Determine the (x, y) coordinate at the center of the cell enclosing the given text.  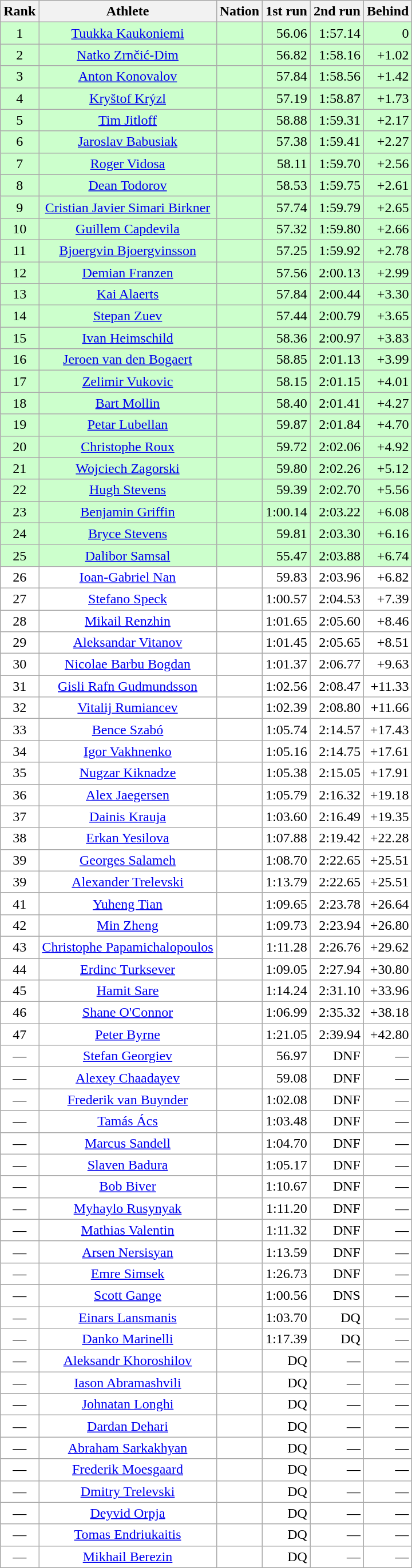
Kryštof Krýzl (128, 98)
6 (19, 142)
Dmitry Trelevski (128, 1491)
Frederik Moesgaard (128, 1470)
55.47 (287, 555)
Stepan Zuev (128, 316)
Dardan Dehari (128, 1426)
+17.61 (387, 751)
59.81 (287, 534)
1:09.73 (287, 925)
2:19.42 (336, 838)
Zelimir Vukovic (128, 381)
59.72 (287, 447)
28 (19, 620)
Tamás Ács (128, 1121)
2:02.70 (336, 490)
2:05.60 (336, 620)
+26.80 (387, 925)
Min Zheng (128, 925)
2:14.75 (336, 751)
2:06.77 (336, 664)
1:14.24 (287, 991)
Emre Simsek (128, 1273)
56.97 (287, 1056)
+2.27 (387, 142)
Tim Jitloff (128, 120)
58.11 (287, 164)
+26.64 (387, 904)
1:11.20 (287, 1208)
57.38 (287, 142)
Nicolae Barbu Bogdan (128, 664)
1:02.56 (287, 686)
2:04.53 (336, 599)
26 (19, 577)
1:05.38 (287, 773)
58.53 (287, 185)
+1.02 (387, 55)
1:26.73 (287, 1273)
Erdinc Turksever (128, 969)
1:00.14 (287, 512)
31 (19, 686)
17 (19, 381)
Stefano Speck (128, 599)
Bence Szabó (128, 730)
DNS (336, 1295)
Benjamin Griffin (128, 512)
+7.39 (387, 599)
2:26.76 (336, 947)
+17.43 (387, 730)
21 (19, 468)
1:59.70 (336, 164)
1:11.28 (287, 947)
Dainis Krauja (128, 817)
Mikhail Berezin (128, 1557)
1:59.80 (336, 229)
Petar Lubellan (128, 425)
Scott Gange (128, 1295)
57.19 (287, 98)
Cristian Javier Simari Birkner (128, 207)
Dean Todorov (128, 185)
2:02.26 (336, 468)
2 (19, 55)
1:05.74 (287, 730)
2:01.15 (336, 381)
2:00.79 (336, 316)
Alex Jaegersen (128, 795)
58.40 (287, 403)
Deyvid Orpja (128, 1513)
59.08 (287, 1078)
42 (19, 925)
3 (19, 77)
+42.80 (387, 1034)
10 (19, 229)
+4.27 (387, 403)
+2.99 (387, 273)
Anton Konovalov (128, 77)
43 (19, 947)
+5.56 (387, 490)
1:58.56 (336, 77)
Danko Marinelli (128, 1339)
19 (19, 425)
Marcus Sandell (128, 1143)
2:08.80 (336, 708)
2:16.32 (336, 795)
1:05.17 (287, 1165)
15 (19, 338)
1:58.16 (336, 55)
46 (19, 1013)
2:03.96 (336, 577)
2:14.57 (336, 730)
+38.18 (387, 1013)
1:08.70 (287, 860)
1:59.75 (336, 185)
2:02.06 (336, 447)
1:59.31 (336, 120)
16 (19, 360)
Aleksandar Vitanov (128, 643)
+3.65 (387, 316)
Mathias Valentin (128, 1230)
+29.62 (387, 947)
+9.63 (387, 664)
+1.42 (387, 77)
Einars Lansmanis (128, 1317)
1:01.45 (287, 643)
2:15.05 (336, 773)
30 (19, 664)
56.82 (287, 55)
59.80 (287, 468)
Frederik van Buynder (128, 1100)
Erkan Yesilova (128, 838)
+4.01 (387, 381)
Abraham Sarkakhyan (128, 1448)
2:00.13 (336, 273)
14 (19, 316)
47 (19, 1034)
57.32 (287, 229)
+6.74 (387, 555)
Tuukka Kaukoniemi (128, 33)
Hugh Stevens (128, 490)
Rank (19, 11)
Peter Byrne (128, 1034)
2:27.94 (336, 969)
+5.12 (387, 468)
Myhaylo Rusynyak (128, 1208)
1:04.70 (287, 1143)
58.88 (287, 120)
38 (19, 838)
Demian Franzen (128, 273)
1:06.99 (287, 1013)
2:01.13 (336, 360)
57.44 (287, 316)
13 (19, 295)
56.06 (287, 33)
4 (19, 98)
2:03.88 (336, 555)
1:00.57 (287, 599)
Nation (239, 11)
1:57.14 (336, 33)
20 (19, 447)
34 (19, 751)
+3.83 (387, 338)
25 (19, 555)
1st run (287, 11)
57.56 (287, 273)
9 (19, 207)
Natko Zrnčić-Dim (128, 55)
Mikail Renzhin (128, 620)
2nd run (336, 11)
Bob Biver (128, 1187)
Guillem Capdevila (128, 229)
+8.51 (387, 643)
22 (19, 490)
Johnatan Longhi (128, 1404)
+6.16 (387, 534)
2:03.22 (336, 512)
1:02.08 (287, 1100)
Ioan-Gabriel Nan (128, 577)
Jaroslav Babusiak (128, 142)
Alexey Chaadayev (128, 1078)
58.36 (287, 338)
+11.33 (387, 686)
+6.82 (387, 577)
2:31.10 (336, 991)
Ivan Heimschild (128, 338)
1:05.16 (287, 751)
2:03.30 (336, 534)
8 (19, 185)
1:03.60 (287, 817)
+17.91 (387, 773)
57.25 (287, 250)
1:02.39 (287, 708)
+2.61 (387, 185)
58.15 (287, 381)
+4.70 (387, 425)
Wojciech Zagorski (128, 468)
+19.18 (387, 795)
24 (19, 534)
+11.66 (387, 708)
Georges Salameh (128, 860)
1:01.37 (287, 664)
Yuheng Tian (128, 904)
1:09.05 (287, 969)
+22.28 (387, 838)
+1.73 (387, 98)
Bjoergvin Bjoergvinsson (128, 250)
44 (19, 969)
1:01.65 (287, 620)
+19.35 (387, 817)
Igor Vakhnenko (128, 751)
+2.66 (387, 229)
1:07.88 (287, 838)
5 (19, 120)
45 (19, 991)
Shane O'Connor (128, 1013)
32 (19, 708)
Alexander Trelevski (128, 882)
59.83 (287, 577)
1:11.32 (287, 1230)
1:13.59 (287, 1252)
Hamit Sare (128, 991)
1:13.79 (287, 882)
33 (19, 730)
2:08.47 (336, 686)
59.39 (287, 490)
59.87 (287, 425)
58.85 (287, 360)
+2.78 (387, 250)
1:10.67 (287, 1187)
36 (19, 795)
1:17.39 (287, 1339)
1:58.87 (336, 98)
+3.30 (387, 295)
18 (19, 403)
Aleksandr Khoroshilov (128, 1361)
+6.08 (387, 512)
Athlete (128, 11)
1:21.05 (287, 1034)
Kai Alaerts (128, 295)
Christophe Papamichalopoulos (128, 947)
+2.56 (387, 164)
1:59.79 (336, 207)
Gisli Rafn Gudmundsson (128, 686)
1:03.70 (287, 1317)
12 (19, 273)
+30.80 (387, 969)
Bryce Stevens (128, 534)
Nugzar Kiknadze (128, 773)
0 (387, 33)
1:59.92 (336, 250)
Vitalij Rumiancev (128, 708)
2:01.84 (336, 425)
Behind (387, 11)
1:09.65 (287, 904)
+4.92 (387, 447)
2:16.49 (336, 817)
+8.46 (387, 620)
Bart Mollin (128, 403)
Slaven Badura (128, 1165)
2:00.97 (336, 338)
1:03.48 (287, 1121)
+2.65 (387, 207)
2:39.94 (336, 1034)
2:23.78 (336, 904)
2:35.32 (336, 1013)
+3.99 (387, 360)
35 (19, 773)
1 (19, 33)
Dalibor Samsal (128, 555)
27 (19, 599)
29 (19, 643)
Arsen Nersisyan (128, 1252)
57.74 (287, 207)
1:59.41 (336, 142)
37 (19, 817)
2:00.44 (336, 295)
Roger Vidosa (128, 164)
23 (19, 512)
Jeroen van den Bogaert (128, 360)
+33.96 (387, 991)
1:05.79 (287, 795)
2:23.94 (336, 925)
1:00.56 (287, 1295)
Christophe Roux (128, 447)
11 (19, 250)
41 (19, 904)
7 (19, 164)
2:01.41 (336, 403)
Stefan Georgiev (128, 1056)
2:05.65 (336, 643)
+2.17 (387, 120)
Tomas Endriukaitis (128, 1535)
Iason Abramashvili (128, 1383)
